Detect which cell encompasses the target text, then output its (X, Y) center coordinate. 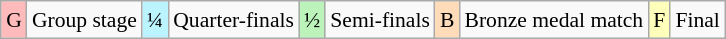
½ (312, 20)
G (14, 20)
Semi-finals (380, 20)
B (448, 20)
Final (698, 20)
Quarter-finals (234, 20)
¼ (155, 20)
Group stage (84, 20)
F (659, 20)
Bronze medal match (554, 20)
